Scan for the cell matching the given text and deliver its (x, y) coordinate at center. 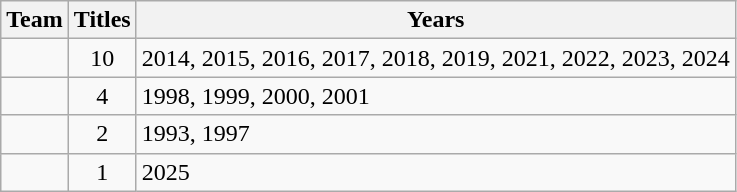
1 (102, 172)
Titles (102, 20)
Team (35, 20)
2 (102, 134)
2025 (436, 172)
4 (102, 96)
1998, 1999, 2000, 2001 (436, 96)
1993, 1997 (436, 134)
Years (436, 20)
2014, 2015, 2016, 2017, 2018, 2019, 2021, 2022, 2023, 2024 (436, 58)
10 (102, 58)
